Return [x, y] of the center of cell containing provided text 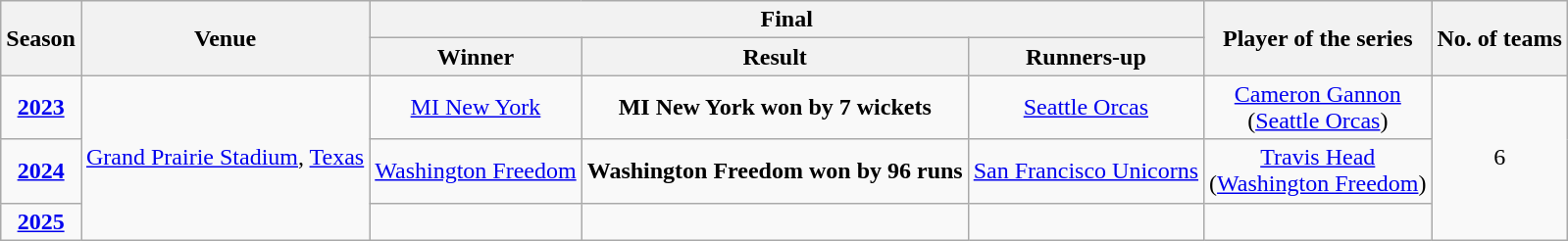
Result [775, 57]
Cameron Gannon(Seattle Orcas) [1318, 108]
MI New York won by 7 wickets [775, 108]
2023 [41, 108]
Player of the series [1318, 38]
Washington Freedom won by 96 runs [775, 170]
Venue [225, 38]
Travis Head(Washington Freedom) [1318, 170]
Final [786, 20]
2025 [41, 221]
MI New York [476, 108]
No. of teams [1499, 38]
Season [41, 38]
Washington Freedom [476, 170]
Runners-up [1086, 57]
Seattle Orcas [1086, 108]
Grand Prairie Stadium, Texas [225, 158]
San Francisco Unicorns [1086, 170]
Winner [476, 57]
2024 [41, 170]
6 [1499, 158]
